Return the [X, Y] coordinate for the center point of the cell that contains the specified text.  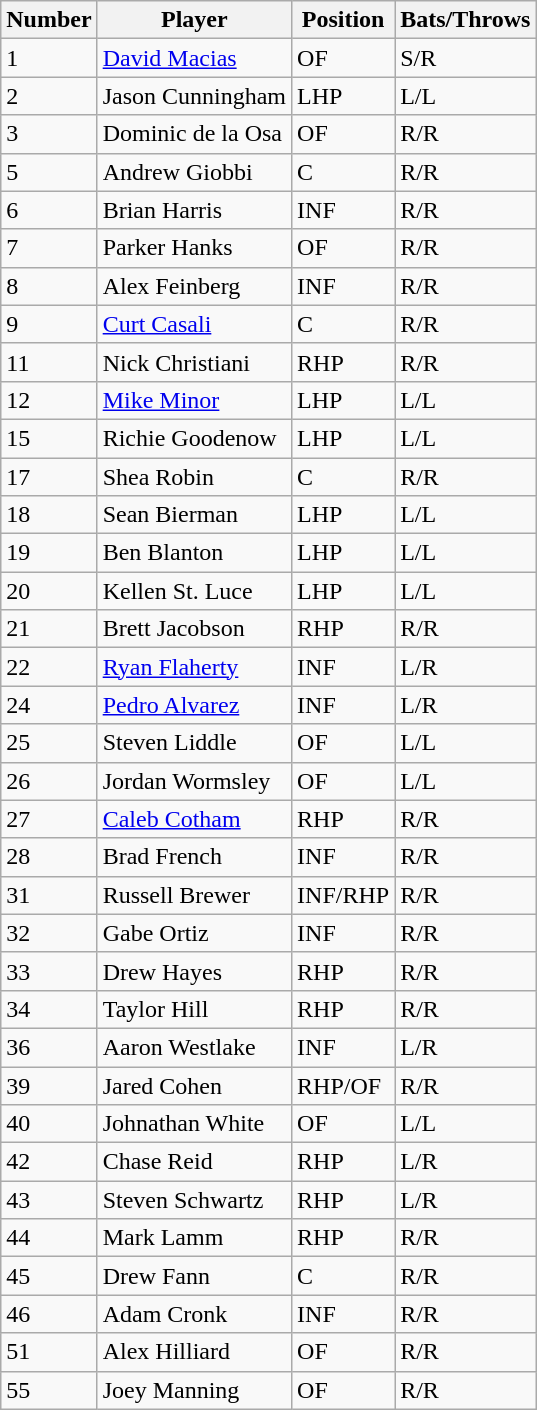
INF/RHP [344, 895]
22 [49, 667]
20 [49, 591]
8 [49, 286]
33 [49, 971]
5 [49, 172]
21 [49, 629]
45 [49, 1276]
1 [49, 58]
43 [49, 1200]
Chase Reid [194, 1162]
3 [49, 134]
Russell Brewer [194, 895]
S/R [466, 58]
Steven Schwartz [194, 1200]
Ben Blanton [194, 553]
Drew Fann [194, 1276]
34 [49, 1009]
42 [49, 1162]
Jordan Wormsley [194, 781]
31 [49, 895]
28 [49, 857]
26 [49, 781]
David Macias [194, 58]
Sean Bierman [194, 515]
55 [49, 1390]
Ryan Flaherty [194, 667]
Jared Cohen [194, 1085]
7 [49, 248]
Brian Harris [194, 210]
Johnathan White [194, 1124]
Drew Hayes [194, 971]
51 [49, 1352]
39 [49, 1085]
11 [49, 362]
44 [49, 1238]
Dominic de la Osa [194, 134]
9 [49, 324]
Caleb Cotham [194, 819]
Kellen St. Luce [194, 591]
27 [49, 819]
Number [49, 20]
Position [344, 20]
18 [49, 515]
Richie Goodenow [194, 438]
15 [49, 438]
24 [49, 705]
Andrew Giobbi [194, 172]
Alex Feinberg [194, 286]
Taylor Hill [194, 1009]
Brad French [194, 857]
Parker Hanks [194, 248]
2 [49, 96]
Mark Lamm [194, 1238]
25 [49, 743]
19 [49, 553]
6 [49, 210]
Joey Manning [194, 1390]
Gabe Ortiz [194, 933]
Steven Liddle [194, 743]
Mike Minor [194, 400]
Alex Hilliard [194, 1352]
40 [49, 1124]
Nick Christiani [194, 362]
Aaron Westlake [194, 1047]
17 [49, 477]
RHP/OF [344, 1085]
Jason Cunningham [194, 96]
Adam Cronk [194, 1314]
12 [49, 400]
Curt Casali [194, 324]
Player [194, 20]
32 [49, 933]
Pedro Alvarez [194, 705]
36 [49, 1047]
Brett Jacobson [194, 629]
Shea Robin [194, 477]
46 [49, 1314]
Bats/Throws [466, 20]
